Provide the (x, y) coordinate of the cell's center where the given text is located.  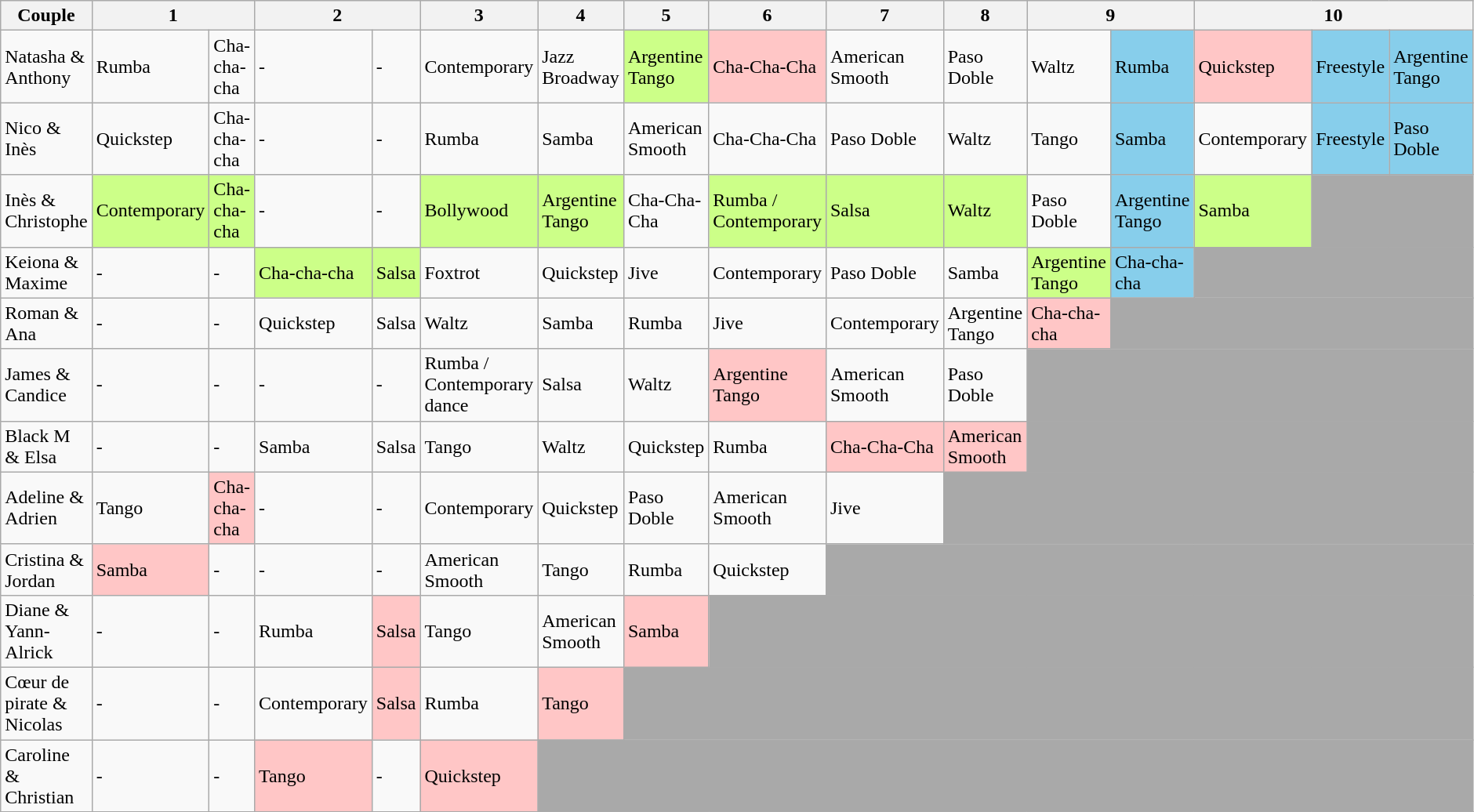
Inès & Christophe (46, 211)
8 (985, 16)
7 (884, 16)
5 (666, 16)
Cristina & Jordan (46, 569)
Adeline & Adrien (46, 508)
Rumba / Contemporary dance (479, 385)
Roman & Ana (46, 323)
Keiona & Maxime (46, 273)
6 (768, 16)
9 (1110, 16)
3 (479, 16)
Nico & Inès (46, 139)
Cœur de pirate & Nicolas (46, 703)
James & Candice (46, 385)
Foxtrot (479, 273)
Couple (46, 16)
4 (581, 16)
Diane & Yann-Alrick (46, 631)
Jazz Broadway (581, 67)
2 (337, 16)
Black M & Elsa (46, 447)
1 (172, 16)
Rumba / Contemporary (768, 211)
Caroline & Christian (46, 776)
Natasha & Anthony (46, 67)
10 (1333, 16)
Bollywood (479, 211)
